Detect which cell encompasses the target text, then output its [x, y] center coordinate. 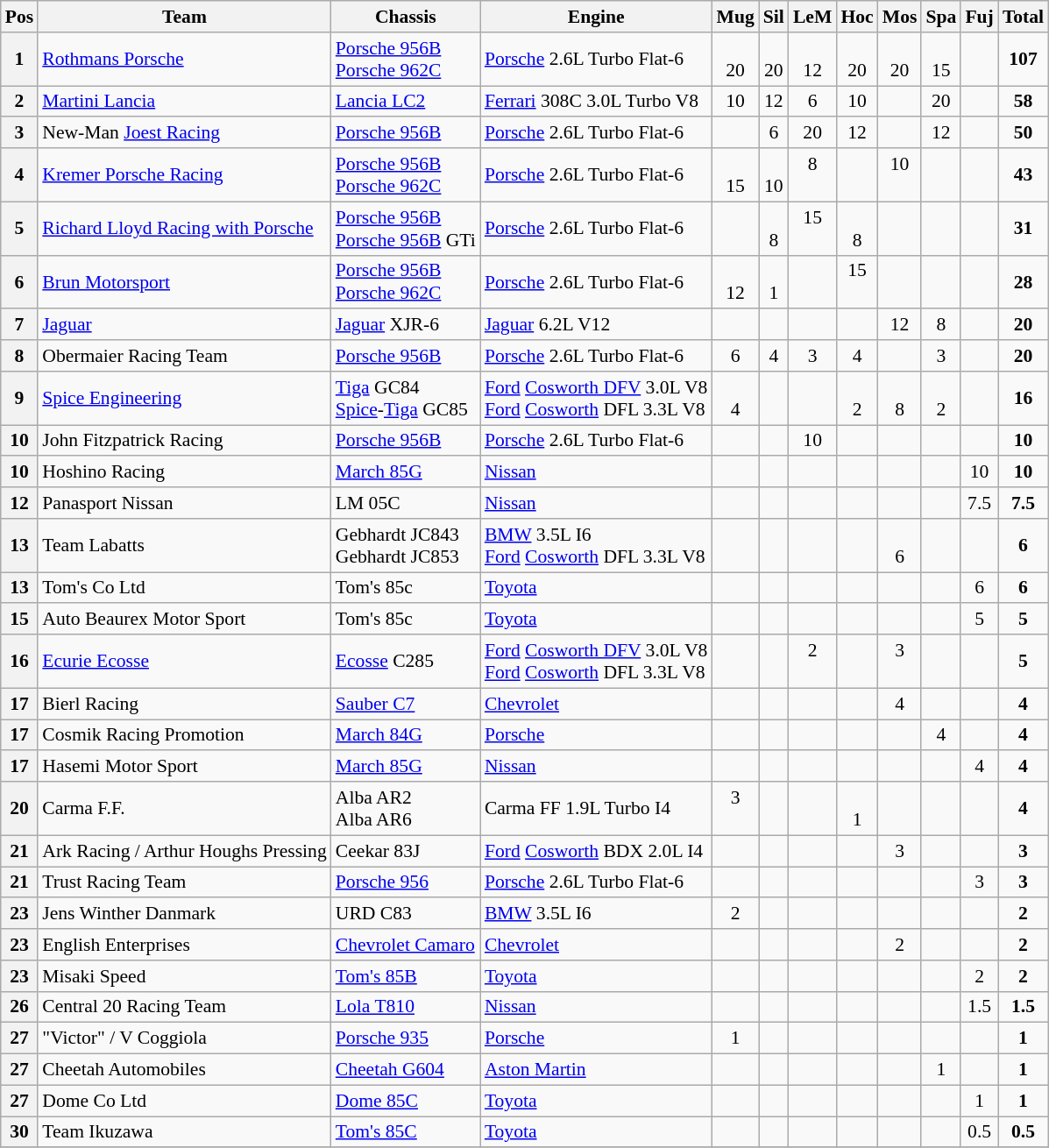
URD C83 [406, 914]
Spice Engineering [184, 398]
English Enterprises [184, 945]
Porsche 956BPorsche 956B GTi [406, 228]
Ceekar 83J [406, 851]
March 84G [406, 735]
Cheetah G604 [406, 1070]
Sauber C7 [406, 704]
Brun Motorsport [184, 282]
30 [19, 1132]
Misaki Speed [184, 976]
43 [1024, 175]
Aston Martin [596, 1070]
Jaguar 6.2L V12 [596, 325]
Tom's Co Ltd [184, 588]
Pos [19, 17]
Ark Racing / Arthur Houghs Pressing [184, 851]
7 [19, 325]
BMW 3.5L I6Ford Cosworth DFL 3.3L V8 [596, 545]
BMW 3.5L I6 [596, 914]
Lancia LC2 [406, 102]
Spa [941, 17]
Jaguar XJR-6 [406, 325]
Carma FF 1.9L Turbo I4 [596, 808]
Total [1024, 17]
Panasport Nissan [184, 503]
New-Man Joest Racing [184, 133]
Hoc [857, 17]
Team Labatts [184, 545]
LM 05C [406, 503]
Dome 85C [406, 1101]
Hasemi Motor Sport [184, 767]
Team [184, 17]
107 [1024, 60]
Kremer Porsche Racing [184, 175]
Cosmik Racing Promotion [184, 735]
Gebhardt JC843Gebhardt JC853 [406, 545]
Jens Winther Danmark [184, 914]
Rothmans Porsche [184, 60]
John Fitzpatrick Racing [184, 441]
Chevrolet Camaro [406, 945]
Fuj [980, 17]
Team Ikuzawa [184, 1132]
26 [19, 1007]
Jaguar [184, 325]
Central 20 Racing Team [184, 1007]
"Victor" / V Coggiola [184, 1038]
50 [1024, 133]
Tom's 85B [406, 976]
Richard Lloyd Racing with Porsche [184, 228]
Porsche 935 [406, 1038]
Alba AR2Alba AR6 [406, 808]
Ecurie Ecosse [184, 661]
Martini Lancia [184, 102]
Carma F.F. [184, 808]
LeM [812, 17]
Mos [900, 17]
Dome Co Ltd [184, 1101]
Ferrari 308C 3.0L Turbo V8 [596, 102]
Auto Beaurex Motor Sport [184, 620]
31 [1024, 228]
Obermaier Racing Team [184, 356]
Tiga GC84Spice-Tiga GC85 [406, 398]
Ford Cosworth BDX 2.0L I4 [596, 851]
Mug [734, 17]
Bierl Racing [184, 704]
Lola T810 [406, 1007]
Engine [596, 17]
9 [19, 398]
Cheetah Automobiles [184, 1070]
Tom's 85C [406, 1132]
Trust Racing Team [184, 882]
Ecosse C285 [406, 661]
Porsche 956 [406, 882]
58 [1024, 102]
Chassis [406, 17]
Sil [774, 17]
28 [1024, 282]
Hoshino Racing [184, 472]
